Provide the [X, Y] coordinate of the cell's center where the given text is located.  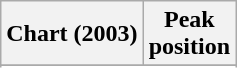
Peakposition [189, 34]
Chart (2003) [72, 34]
